From the cell containing the given text, extract its center point as (X, Y) coordinate. 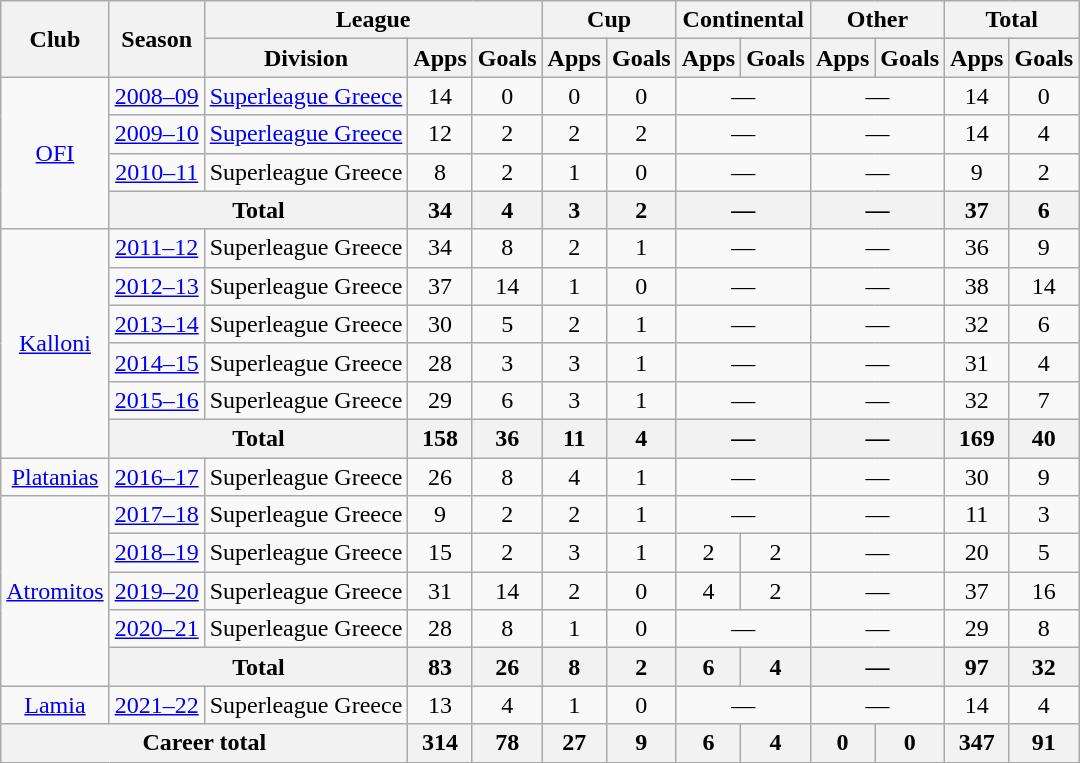
91 (1044, 743)
League (373, 20)
2018–19 (156, 553)
Kalloni (55, 343)
40 (1044, 438)
2017–18 (156, 515)
2016–17 (156, 477)
158 (440, 438)
Atromitos (55, 591)
12 (440, 134)
Lamia (55, 705)
7 (1044, 400)
27 (574, 743)
78 (507, 743)
2010–11 (156, 172)
38 (977, 286)
2014–15 (156, 362)
2012–13 (156, 286)
20 (977, 553)
2008–09 (156, 96)
Season (156, 39)
Cup (609, 20)
347 (977, 743)
Continental (743, 20)
83 (440, 667)
Other (877, 20)
2013–14 (156, 324)
97 (977, 667)
2021–22 (156, 705)
Platanias (55, 477)
Club (55, 39)
13 (440, 705)
16 (1044, 591)
Career total (204, 743)
2011–12 (156, 248)
314 (440, 743)
2015–16 (156, 400)
15 (440, 553)
169 (977, 438)
OFI (55, 153)
2009–10 (156, 134)
2020–21 (156, 629)
2019–20 (156, 591)
Division (306, 58)
